Detect which cell encompasses the target text, then output its [x, y] center coordinate. 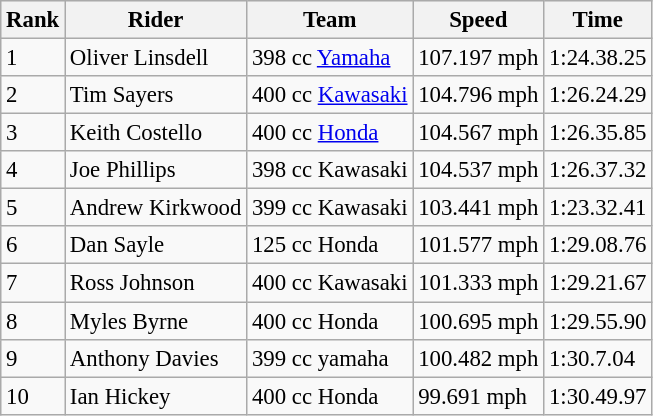
103.441 mph [478, 208]
398 cc Yamaha [330, 58]
7 [33, 283]
10 [33, 396]
1:26.35.85 [598, 133]
100.695 mph [478, 321]
1:29.21.67 [598, 283]
398 cc Kawasaki [330, 170]
107.197 mph [478, 58]
Time [598, 20]
101.577 mph [478, 245]
Tim Sayers [156, 95]
Dan Sayle [156, 245]
99.691 mph [478, 396]
4 [33, 170]
Rider [156, 20]
104.567 mph [478, 133]
Team [330, 20]
Ross Johnson [156, 283]
1:24.38.25 [598, 58]
6 [33, 245]
Speed [478, 20]
100.482 mph [478, 358]
1:26.24.29 [598, 95]
2 [33, 95]
399 cc yamaha [330, 358]
3 [33, 133]
1:30.7.04 [598, 358]
104.796 mph [478, 95]
399 cc Kawasaki [330, 208]
Joe Phillips [156, 170]
Ian Hickey [156, 396]
1:23.32.41 [598, 208]
Keith Costello [156, 133]
Anthony Davies [156, 358]
1:26.37.32 [598, 170]
101.333 mph [478, 283]
125 cc Honda [330, 245]
8 [33, 321]
5 [33, 208]
1:30.49.97 [598, 396]
9 [33, 358]
104.537 mph [478, 170]
Andrew Kirkwood [156, 208]
1:29.55.90 [598, 321]
Myles Byrne [156, 321]
1:29.08.76 [598, 245]
Oliver Linsdell [156, 58]
1 [33, 58]
Rank [33, 20]
